Find where the given text appears and provide that cell's center as (x, y) coordinate. 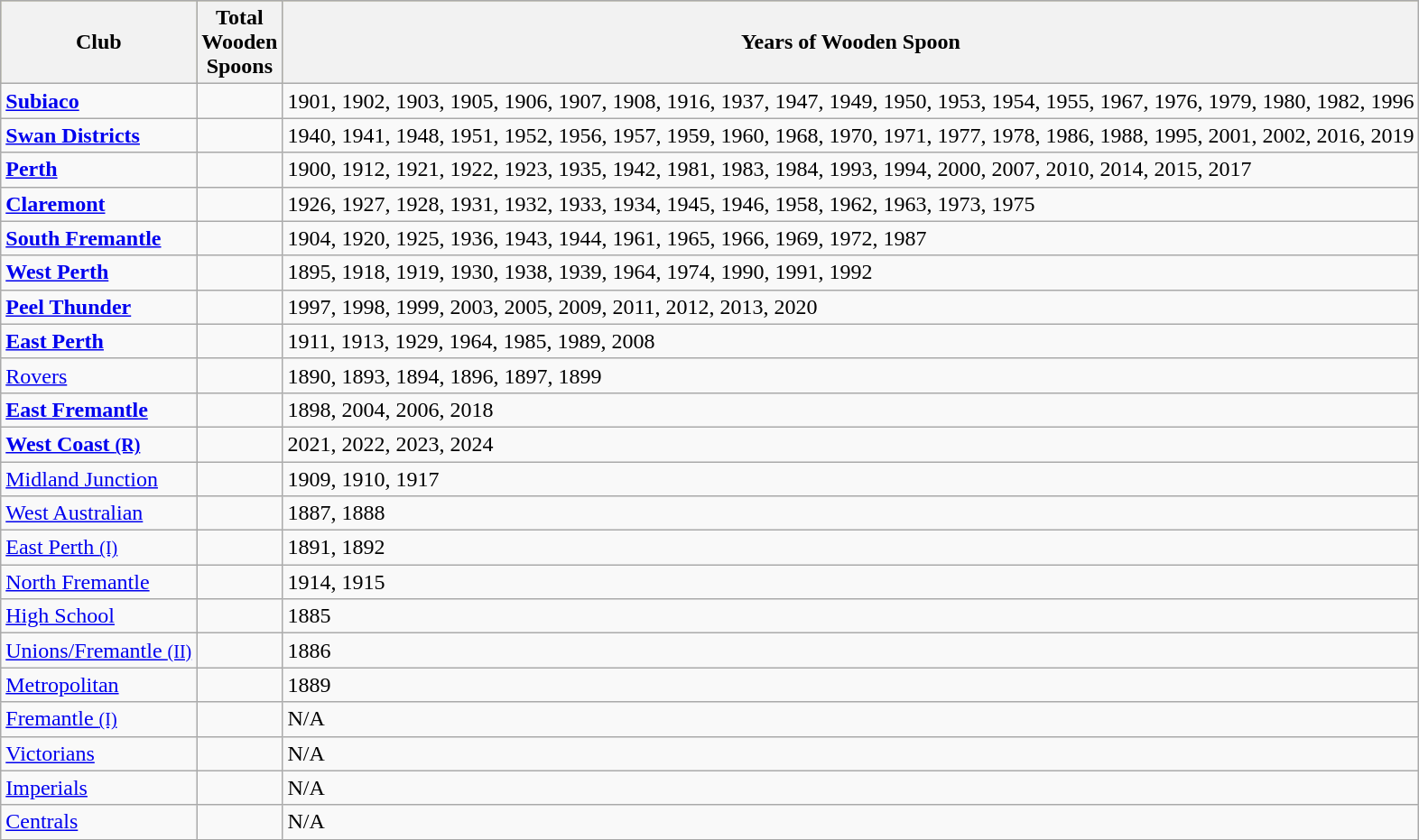
Victorians (99, 753)
Swan Districts (99, 135)
Peel Thunder (99, 307)
East Fremantle (99, 410)
Club (99, 42)
TotalWoodenSpoons (240, 42)
Midland Junction (99, 479)
1889 (850, 685)
South Fremantle (99, 238)
Fremantle (I) (99, 719)
East Perth (I) (99, 548)
1901, 1902, 1903, 1905, 1906, 1907, 1908, 1916, 1937, 1947, 1949, 1950, 1953, 1954, 1955, 1967, 1976, 1979, 1980, 1982, 1996 (850, 101)
Rovers (99, 375)
East Perth (99, 341)
1885 (850, 616)
1886 (850, 651)
1914, 1915 (850, 582)
1890, 1893, 1894, 1896, 1897, 1899 (850, 375)
1997, 1998, 1999, 2003, 2005, 2009, 2011, 2012, 2013, 2020 (850, 307)
Metropolitan (99, 685)
1909, 1910, 1917 (850, 479)
Imperials (99, 788)
High School (99, 616)
2021, 2022, 2023, 2024 (850, 444)
1940, 1941, 1948, 1951, 1952, 1956, 1957, 1959, 1960, 1968, 1970, 1971, 1977, 1978, 1986, 1988, 1995, 2001, 2002, 2016, 2019 (850, 135)
Years of Wooden Spoon (850, 42)
North Fremantle (99, 582)
West Australian (99, 513)
Unions/Fremantle (II) (99, 651)
1887, 1888 (850, 513)
West Perth (99, 272)
Claremont (99, 204)
Subiaco (99, 101)
West Coast (R) (99, 444)
1891, 1892 (850, 548)
Centrals (99, 822)
1898, 2004, 2006, 2018 (850, 410)
1900, 1912, 1921, 1922, 1923, 1935, 1942, 1981, 1983, 1984, 1993, 1994, 2000, 2007, 2010, 2014, 2015, 2017 (850, 170)
1926, 1927, 1928, 1931, 1932, 1933, 1934, 1945, 1946, 1958, 1962, 1963, 1973, 1975 (850, 204)
1911, 1913, 1929, 1964, 1985, 1989, 2008 (850, 341)
1904, 1920, 1925, 1936, 1943, 1944, 1961, 1965, 1966, 1969, 1972, 1987 (850, 238)
1895, 1918, 1919, 1930, 1938, 1939, 1964, 1974, 1990, 1991, 1992 (850, 272)
Perth (99, 170)
